Return [X, Y] of the center of cell containing provided text 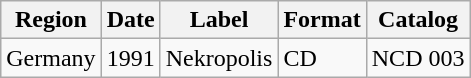
Label [219, 20]
NCD 003 [418, 58]
Date [130, 20]
Region [51, 20]
Nekropolis [219, 58]
Format [322, 20]
CD [322, 58]
Catalog [418, 20]
Germany [51, 58]
1991 [130, 58]
